Extract the (X, Y) coordinate from the center of the cell holding the provided text.  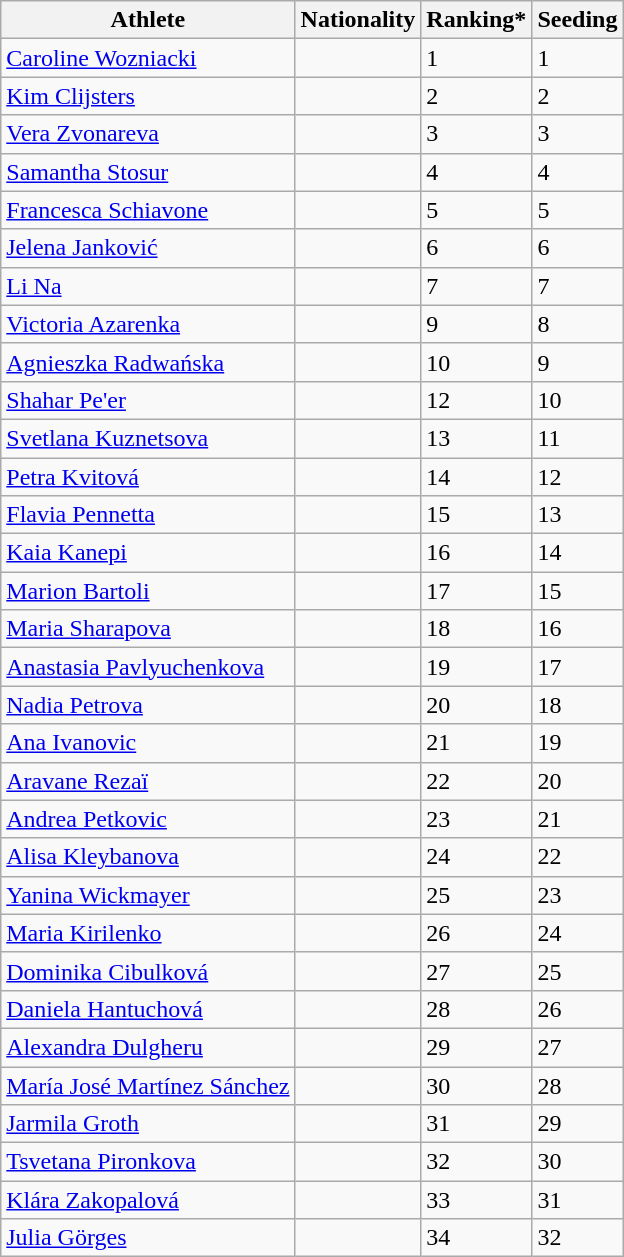
Jelena Janković (148, 248)
Samantha Stosur (148, 172)
Shahar Pe'er (148, 400)
Seeding (578, 20)
Daniela Hantuchová (148, 1009)
Kaia Kanepi (148, 553)
Francesca Schiavone (148, 210)
8 (578, 324)
Ranking* (476, 20)
Alisa Kleybanova (148, 857)
Agnieszka Radwańska (148, 362)
Julia Görges (148, 1238)
Tsvetana Pironkova (148, 1162)
Svetlana Kuznetsova (148, 438)
Nadia Petrova (148, 705)
Victoria Azarenka (148, 324)
Alexandra Dulgheru (148, 1047)
Vera Zvonareva (148, 134)
Anastasia Pavlyuchenkova (148, 667)
Athlete (148, 20)
Ana Ivanovic (148, 743)
Maria Kirilenko (148, 933)
Jarmila Groth (148, 1124)
Nationality (358, 20)
Caroline Wozniacki (148, 58)
33 (476, 1200)
Li Na (148, 286)
Maria Sharapova (148, 629)
Dominika Cibulková (148, 971)
Aravane Rezaï (148, 781)
María José Martínez Sánchez (148, 1085)
Kim Clijsters (148, 96)
Petra Kvitová (148, 477)
Yanina Wickmayer (148, 895)
Marion Bartoli (148, 591)
Flavia Pennetta (148, 515)
34 (476, 1238)
Andrea Petkovic (148, 819)
Klára Zakopalová (148, 1200)
11 (578, 438)
